From the cell containing the given text, extract its center point as (x, y) coordinate. 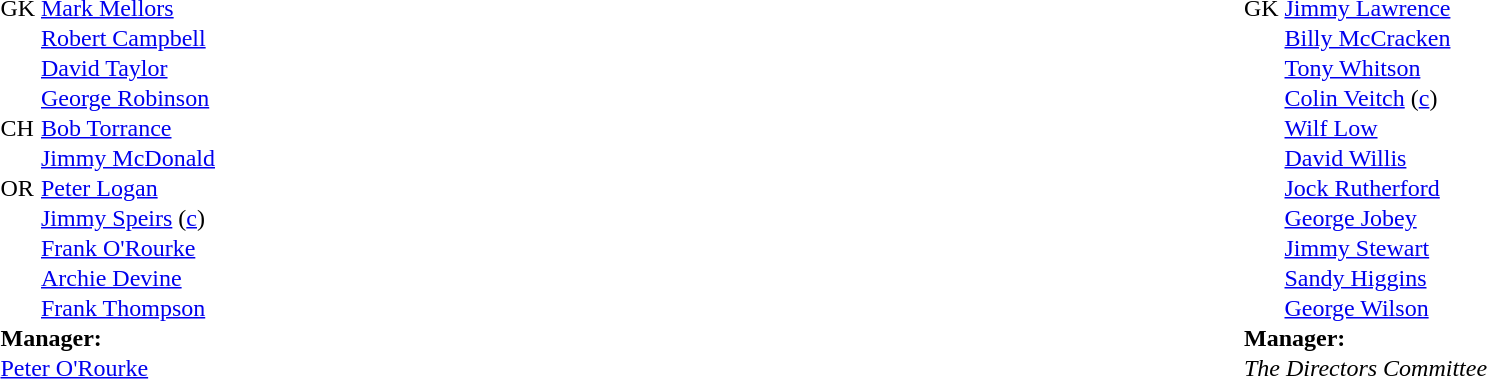
Frank Thompson (191, 308)
David Taylor (191, 68)
Bob Torrance (191, 128)
Jimmy McDonald (191, 158)
George Robinson (191, 98)
Frank O'Rourke (191, 248)
Archie Devine (191, 278)
Peter Logan (191, 188)
OR (19, 188)
Jimmy Speirs (c) (191, 218)
Robert Campbell (191, 38)
CH (19, 128)
Manager: (170, 338)
